Extract the (X, Y) coordinate from the center of the cell holding the provided text.  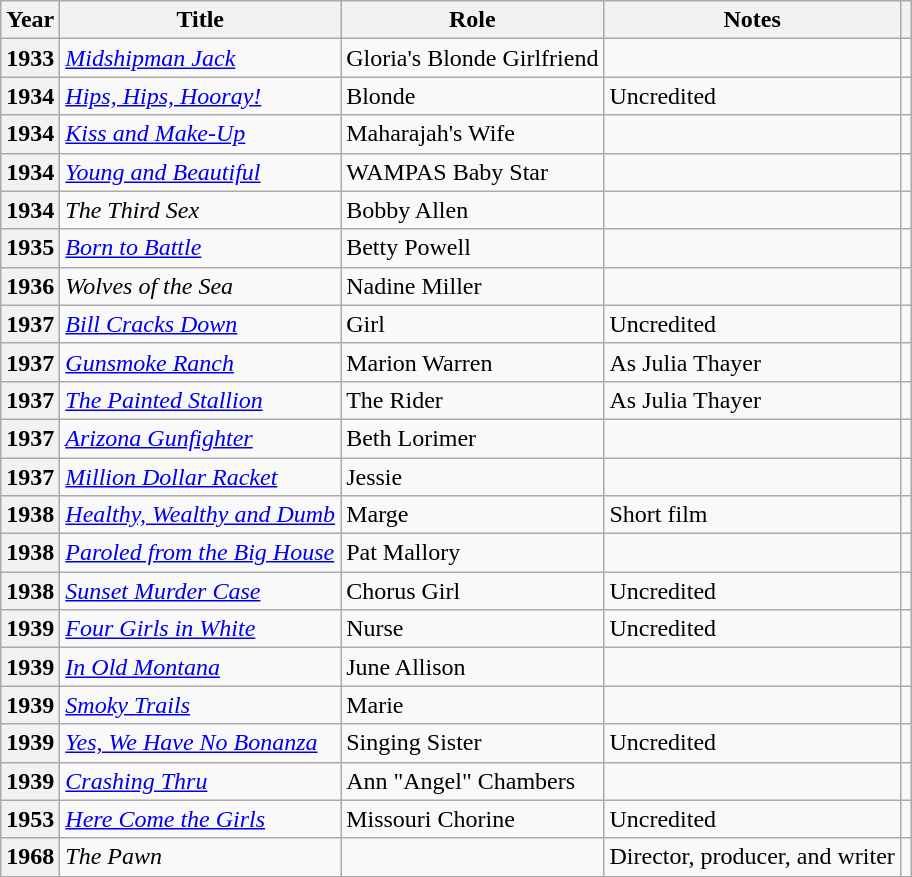
Healthy, Wealthy and Dumb (200, 515)
Here Come the Girls (200, 819)
Smoky Trails (200, 705)
Maharajah's Wife (472, 134)
Midshipman Jack (200, 58)
June Allison (472, 667)
1953 (30, 819)
Role (472, 20)
Director, producer, and writer (752, 857)
The Painted Stallion (200, 400)
The Rider (472, 400)
Arizona Gunfighter (200, 438)
1968 (30, 857)
Pat Mallory (472, 553)
Betty Powell (472, 248)
WAMPAS Baby Star (472, 172)
Nadine Miller (472, 286)
Wolves of the Sea (200, 286)
1933 (30, 58)
Sunset Murder Case (200, 591)
1936 (30, 286)
Singing Sister (472, 743)
Born to Battle (200, 248)
Short film (752, 515)
Crashing Thru (200, 781)
Bobby Allen (472, 210)
Yes, We Have No Bonanza (200, 743)
Missouri Chorine (472, 819)
Nurse (472, 629)
Young and Beautiful (200, 172)
Bill Cracks Down (200, 324)
Notes (752, 20)
The Pawn (200, 857)
In Old Montana (200, 667)
Marge (472, 515)
The Third Sex (200, 210)
Ann "Angel" Chambers (472, 781)
Marion Warren (472, 362)
Hips, Hips, Hooray! (200, 96)
Gloria's Blonde Girlfriend (472, 58)
Title (200, 20)
Marie (472, 705)
Beth Lorimer (472, 438)
Year (30, 20)
Paroled from the Big House (200, 553)
Four Girls in White (200, 629)
Million Dollar Racket (200, 477)
1935 (30, 248)
Chorus Girl (472, 591)
Jessie (472, 477)
Kiss and Make-Up (200, 134)
Blonde (472, 96)
Girl (472, 324)
Gunsmoke Ranch (200, 362)
